Locate the cell with the specified text and output its [x, y] center coordinate. 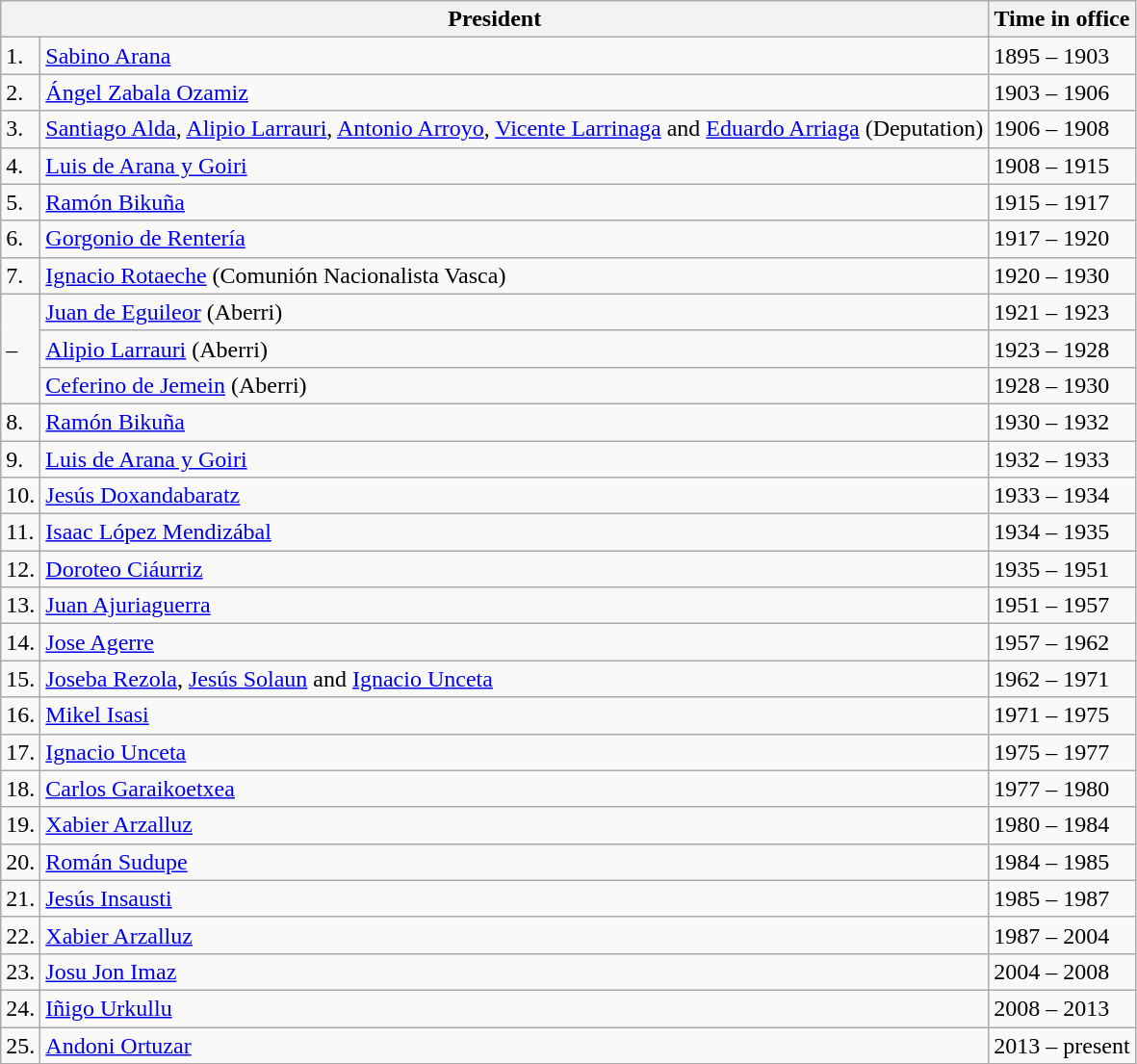
Josu Jon Imaz [514, 972]
1933 – 1934 [1062, 496]
Time in office [1062, 19]
8. [21, 422]
Gorgonio de Rentería [514, 239]
1908 – 1915 [1062, 166]
13. [21, 606]
Juan de Eguileor (Aberri) [514, 312]
Carlos Garaikoetxea [514, 789]
10. [21, 496]
1957 – 1962 [1062, 642]
14. [21, 642]
Jesús Insausti [514, 898]
24. [21, 1008]
1951 – 1957 [1062, 606]
1903 – 1906 [1062, 92]
2013 – present [1062, 1045]
1977 – 1980 [1062, 789]
1962 – 1971 [1062, 679]
21. [21, 898]
Santiago Alda, Alipio Larrauri, Antonio Arroyo, Vicente Larrinaga and Eduardo Arriaga (Deputation) [514, 129]
Andoni Ortuzar [514, 1045]
20. [21, 862]
Sabino Arana [514, 56]
Ignacio Unceta [514, 752]
18. [21, 789]
4. [21, 166]
2004 – 2008 [1062, 972]
3. [21, 129]
5. [21, 202]
Ceferino de Jemein (Aberri) [514, 385]
11. [21, 532]
1980 – 1984 [1062, 825]
25. [21, 1045]
1920 – 1930 [1062, 275]
1928 – 1930 [1062, 385]
Juan Ajuriaguerra [514, 606]
16. [21, 715]
Ángel Zabala Ozamiz [514, 92]
President [495, 19]
1. [21, 56]
15. [21, 679]
Alipio Larrauri (Aberri) [514, 349]
1975 – 1977 [1062, 752]
Iñigo Urkullu [514, 1008]
1921 – 1923 [1062, 312]
1915 – 1917 [1062, 202]
1985 – 1987 [1062, 898]
Jesús Doxandabaratz [514, 496]
Joseba Rezola, Jesús Solaun and Ignacio Unceta [514, 679]
1971 – 1975 [1062, 715]
22. [21, 935]
Isaac López Mendizábal [514, 532]
Ignacio Rotaeche (Comunión Nacionalista Vasca) [514, 275]
Doroteo Ciáurriz [514, 569]
Román Sudupe [514, 862]
1934 – 1935 [1062, 532]
9. [21, 459]
7. [21, 275]
1932 – 1933 [1062, 459]
1895 – 1903 [1062, 56]
1930 – 1932 [1062, 422]
1987 – 2004 [1062, 935]
Mikel Isasi [514, 715]
2008 – 2013 [1062, 1008]
19. [21, 825]
Jose Agerre [514, 642]
1935 – 1951 [1062, 569]
23. [21, 972]
17. [21, 752]
1984 – 1985 [1062, 862]
1906 – 1908 [1062, 129]
1917 – 1920 [1062, 239]
2. [21, 92]
12. [21, 569]
6. [21, 239]
– [21, 349]
1923 – 1928 [1062, 349]
